Extract the [X, Y] coordinate from the center of the cell holding the provided text.  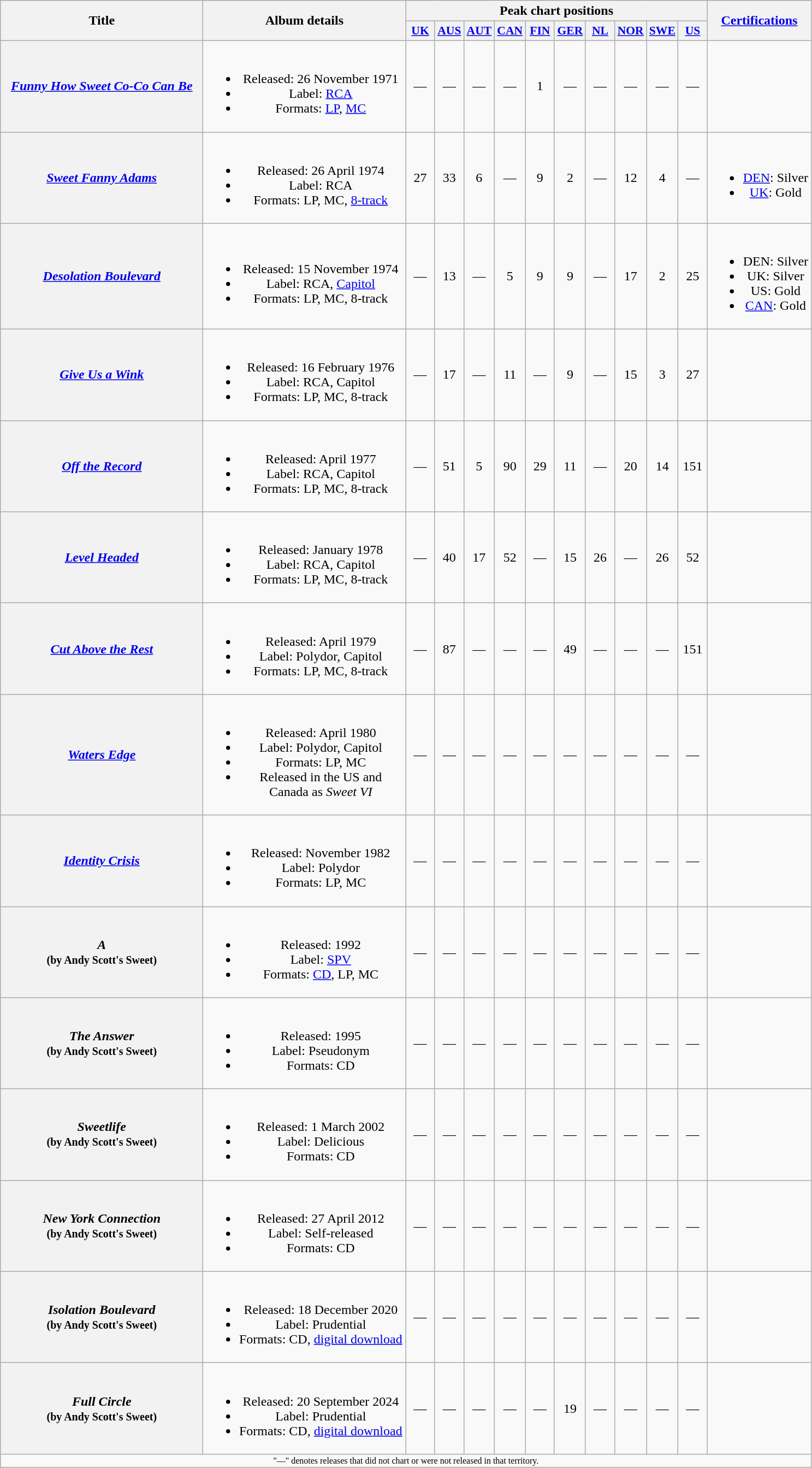
Identity Crisis [102, 861]
Released: April 1980Label: Polydor, CapitolFormats: LP, MCReleased in the US and Canada as Sweet VI [305, 755]
New York Connection(by Andy Scott's Sweet) [102, 1226]
49 [570, 649]
FIN [540, 31]
Released: January 1978Label: RCA, CapitolFormats: LP, MC, 8-track [305, 557]
Released: 26 April 1974Label: RCAFormats: LP, MC, 8-track [305, 178]
Released: 27 April 2012Label: Self-releasedFormats: CD [305, 1226]
87 [449, 649]
Released: 1 March 2002Label: DeliciousFormats: CD [305, 1134]
29 [540, 467]
The Answer(by Andy Scott's Sweet) [102, 1043]
14 [662, 467]
Released: 15 November 1974Label: RCA, CapitolFormats: LP, MC, 8-track [305, 276]
Peak chart positions [556, 11]
Released: 26 November 1971Label: RCAFormats: LP, MC [305, 86]
A(by Andy Scott's Sweet) [102, 952]
3 [662, 375]
Released: 16 February 1976Label: RCA, CapitolFormats: LP, MC, 8-track [305, 375]
Certifications [759, 21]
Off the Record [102, 467]
Funny How Sweet Co-Co Can Be [102, 86]
40 [449, 557]
Released: 18 December 2020Label: PrudentialFormats: CD, digital download [305, 1317]
NL [600, 31]
AUS [449, 31]
19 [570, 1408]
"—" denotes releases that did not chart or were not released in that territory. [406, 1460]
6 [479, 178]
Title [102, 21]
Released: 1992Label: SPVFormats: CD, LP, MC [305, 952]
Desolation Boulevard [102, 276]
13 [449, 276]
20 [631, 467]
Released: 20 September 2024Label: PrudentialFormats: CD, digital download [305, 1408]
Released: April 1979Label: Polydor, CapitolFormats: LP, MC, 8-track [305, 649]
Waters Edge [102, 755]
Released: 1995Label: PseudonymFormats: CD [305, 1043]
Full Circle(by Andy Scott's Sweet) [102, 1408]
Isolation Boulevard(by Andy Scott's Sweet) [102, 1317]
AUT [479, 31]
Sweet Fanny Adams [102, 178]
90 [510, 467]
Album details [305, 21]
DEN: SilverUK: Gold [759, 178]
US [692, 31]
NOR [631, 31]
Released: April 1977Label: RCA, CapitolFormats: LP, MC, 8-track [305, 467]
UK [420, 31]
SWE [662, 31]
GER [570, 31]
DEN: SilverUK: SilverUS: GoldCAN: Gold [759, 276]
Sweetlife(by Andy Scott's Sweet) [102, 1134]
Give Us a Wink [102, 375]
CAN [510, 31]
12 [631, 178]
Level Headed [102, 557]
51 [449, 467]
Cut Above the Rest [102, 649]
1 [540, 86]
Released: November 1982Label: PolydorFormats: LP, MC [305, 861]
33 [449, 178]
4 [662, 178]
25 [692, 276]
